From the cell containing the given text, extract its center point as [X, Y] coordinate. 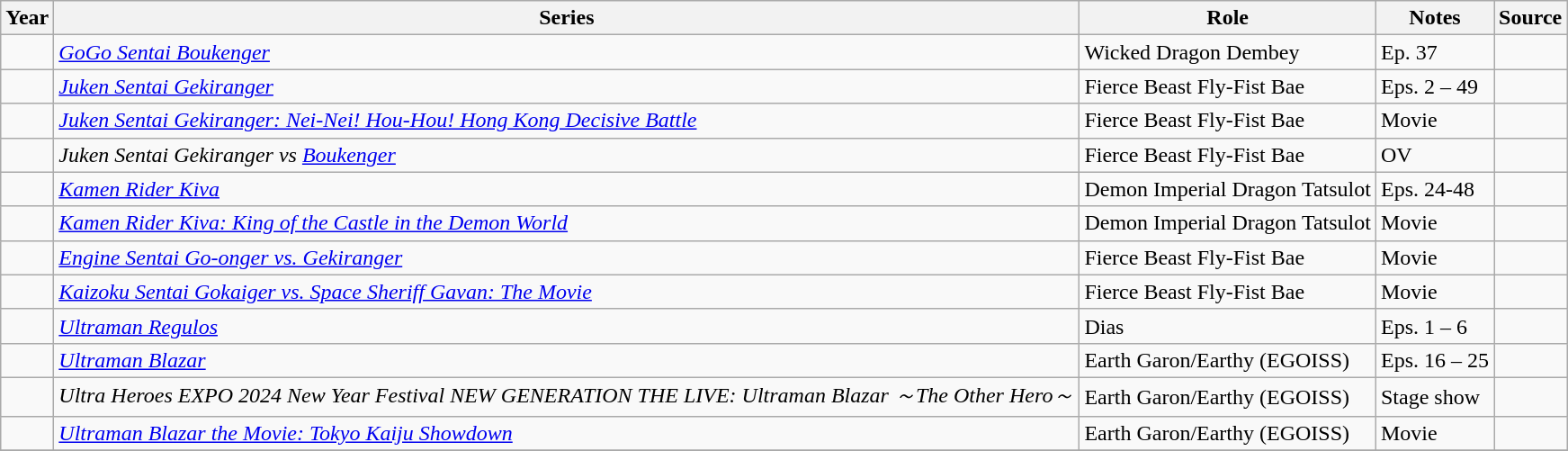
Wicked Dragon Dembey [1228, 52]
GoGo Sentai Boukenger [567, 52]
Stage show [1434, 396]
Eps. 24-48 [1434, 189]
Ultraman Blazar [567, 360]
Kamen Rider Kiva: King of the Castle in the Demon World [567, 223]
Year [27, 18]
Source [1529, 18]
Ultra Heroes EXPO 2024 New Year Festival NEW GENERATION THE LIVE: Ultraman Blazar ～The Other Hero～ [567, 396]
Juken Sentai Gekiranger [567, 86]
Kaizoku Sentai Gokaiger vs. Space Sheriff Gavan: The Movie [567, 292]
Ultraman Blazar the Movie: Tokyo Kaiju Showdown [567, 433]
Juken Sentai Gekiranger: Nei-Nei! Hou-Hou! Hong Kong Decisive Battle [567, 121]
Juken Sentai Gekiranger vs Boukenger [567, 155]
Role [1228, 18]
Eps. 1 – 6 [1434, 326]
Dias [1228, 326]
Notes [1434, 18]
Ultraman Regulos [567, 326]
Ep. 37 [1434, 52]
OV [1434, 155]
Series [567, 18]
Engine Sentai Go-onger vs. Gekiranger [567, 257]
Eps. 16 – 25 [1434, 360]
Eps. 2 – 49 [1434, 86]
Kamen Rider Kiva [567, 189]
